Extract the [x, y] coordinate from the center of the cell holding the provided text.  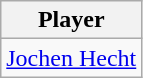
Jochen Hecht [72, 58]
Player [72, 20]
